Find where the given text appears and provide that cell's center as [X, Y] coordinate. 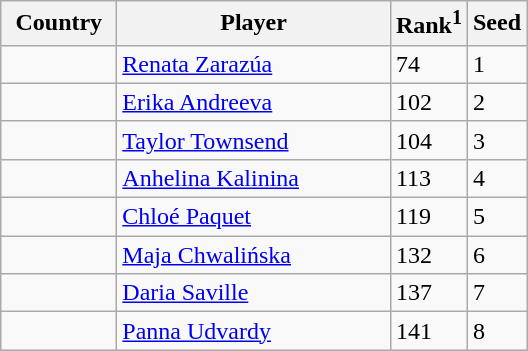
7 [496, 293]
8 [496, 331]
137 [428, 293]
Panna Udvardy [254, 331]
Taylor Townsend [254, 140]
4 [496, 178]
Country [59, 24]
Seed [496, 24]
102 [428, 102]
Maja Chwalińska [254, 255]
1 [496, 64]
113 [428, 178]
Rank1 [428, 24]
119 [428, 217]
3 [496, 140]
2 [496, 102]
5 [496, 217]
Renata Zarazúa [254, 64]
Player [254, 24]
104 [428, 140]
Daria Saville [254, 293]
Erika Andreeva [254, 102]
Chloé Paquet [254, 217]
74 [428, 64]
132 [428, 255]
6 [496, 255]
141 [428, 331]
Anhelina Kalinina [254, 178]
